Provide the [X, Y] coordinate of the cell's center where the given text is located.  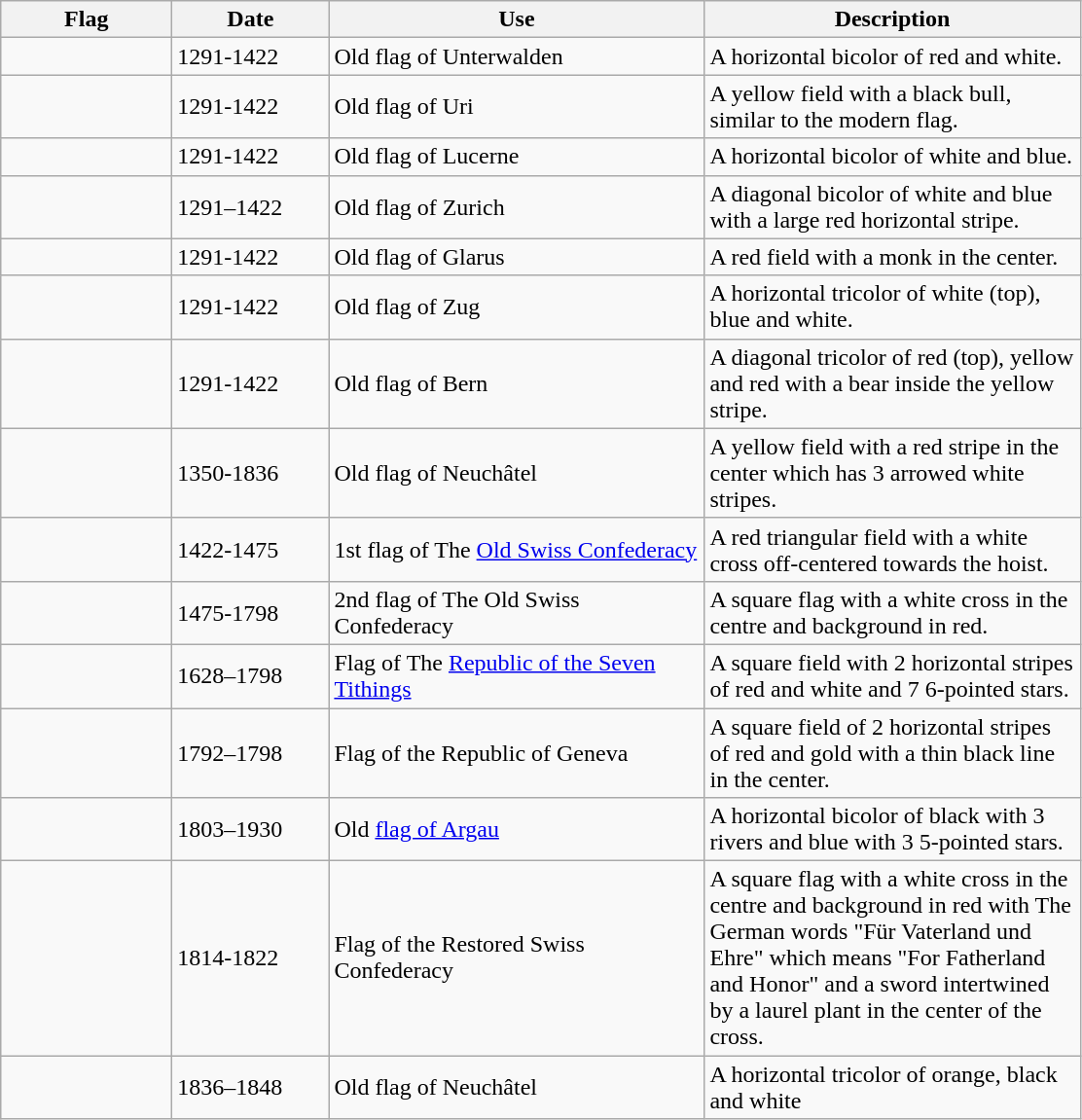
Old flag of Lucerne [517, 157]
1422-1475 [251, 549]
A diagonal bicolor of white and blue with a large red horizontal stripe. [892, 206]
1628–1798 [251, 675]
Flag of the Republic of Geneva [517, 753]
Use [517, 19]
1350-1836 [251, 473]
A yellow field with a red stripe in the center which has 3 arrowed white stripes. [892, 473]
Description [892, 19]
Old flag of Unterwalden [517, 56]
1836–1848 [251, 1088]
1814-1822 [251, 958]
A red field with a monk in the center. [892, 257]
Flag of The Republic of the Seven Tithings [517, 675]
A horizontal tricolor of white (top), blue and white. [892, 307]
A yellow field with a black bull, similar to the modern flag. [892, 107]
Date [251, 19]
Flag of the Restored Swiss Confederacy [517, 958]
Old flag of Bern [517, 383]
A red triangular field with a white cross off-centered towards the hoist. [892, 549]
A horizontal bicolor of white and blue. [892, 157]
Old flag of Zug [517, 307]
A horizontal tricolor of orange, black and white [892, 1088]
Flag [87, 19]
1475-1798 [251, 613]
A square field of 2 horizontal stripes of red and gold with a thin black line in the center. [892, 753]
Old flag of Glarus [517, 257]
1803–1930 [251, 829]
1st flag of The Old Swiss Confederacy [517, 549]
1792–1798 [251, 753]
A horizontal bicolor of red and white. [892, 56]
A diagonal tricolor of red (top), yellow and red with a bear inside the yellow stripe. [892, 383]
1291–1422 [251, 206]
Old flag of Argau [517, 829]
A square field with 2 horizontal stripes of red and white and 7 6-pointed stars. [892, 675]
A horizontal bicolor of black with 3 rivers and blue with 3 5-pointed stars. [892, 829]
A square flag with a white cross in the centre and background in red. [892, 613]
2nd flag of The Old Swiss Confederacy [517, 613]
Old flag of Zurich [517, 206]
Old flag of Uri [517, 107]
